Determine the (X, Y) coordinate at the center of the cell enclosing the given text.  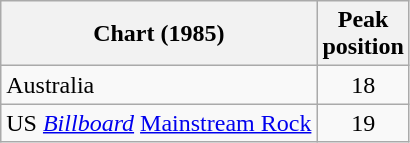
Peakposition (363, 34)
US Billboard Mainstream Rock (159, 123)
19 (363, 123)
18 (363, 85)
Australia (159, 85)
Chart (1985) (159, 34)
